Return (X, Y) of the center of cell containing provided text 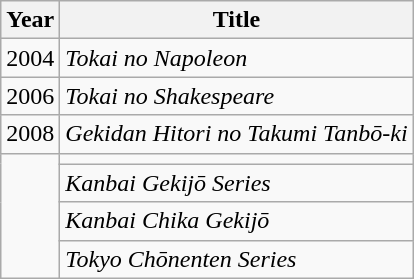
Tokai no Shakespeare (236, 96)
Kanbai Chika Gekijō (236, 221)
Title (236, 20)
Kanbai Gekijō Series (236, 183)
Year (30, 20)
2008 (30, 134)
Tokai no Napoleon (236, 58)
Tokyo Chōnenten Series (236, 259)
Gekidan Hitori no Takumi Tanbō-ki (236, 134)
2006 (30, 96)
2004 (30, 58)
